Scan for the cell matching the given text and deliver its [x, y] coordinate at center. 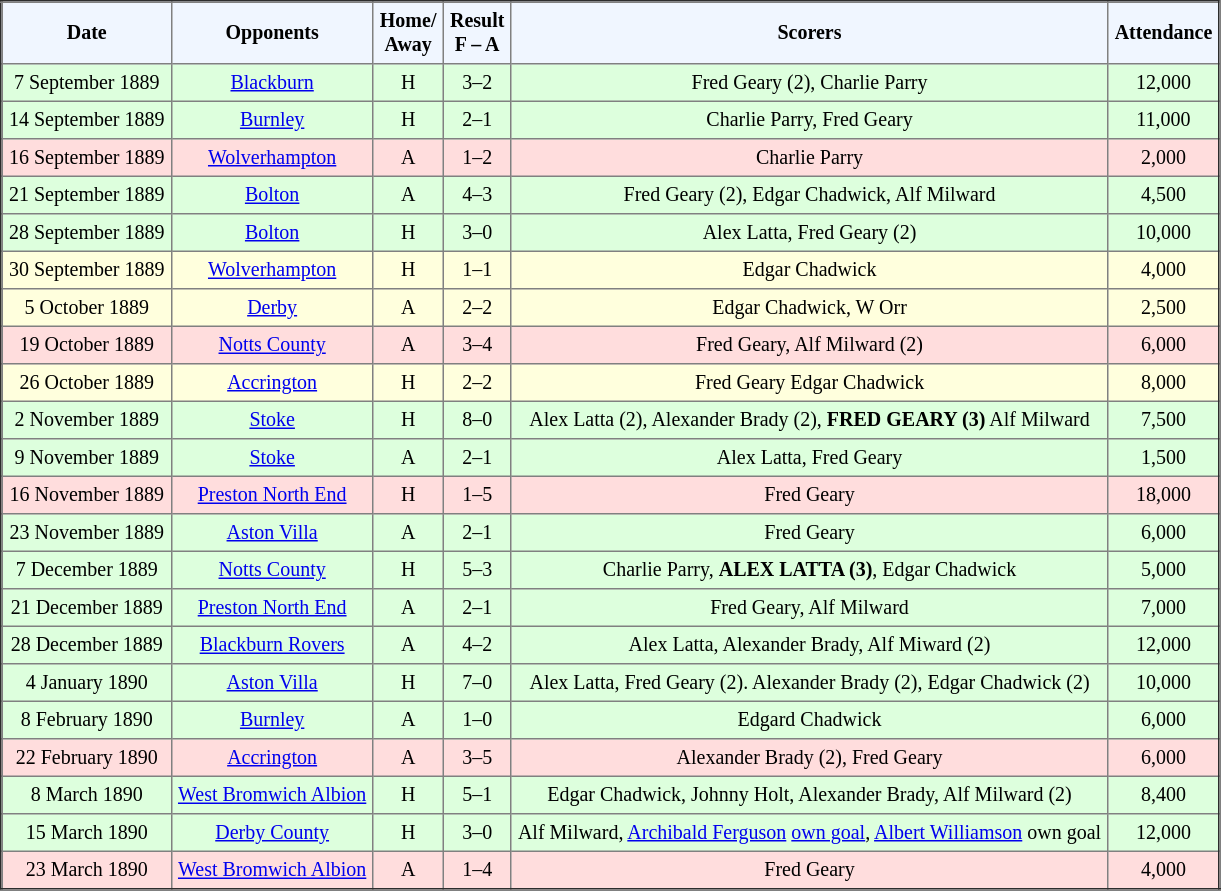
2,500 [1164, 308]
8 February 1890 [87, 720]
11,000 [1164, 120]
28 September 1889 [87, 233]
18,000 [1164, 495]
23 November 1889 [87, 533]
5,000 [1164, 570]
3–2 [477, 83]
21 December 1889 [87, 608]
1–5 [477, 495]
1,500 [1164, 458]
5–3 [477, 570]
Blackburn [272, 83]
Fred Geary (2), Charlie Parry [810, 83]
28 December 1889 [87, 645]
23 March 1890 [87, 870]
Alex Latta, Alexander Brady, Alf Miward (2) [810, 645]
1–4 [477, 870]
3–4 [477, 345]
26 October 1889 [87, 383]
Blackburn Rovers [272, 645]
Edgard Chadwick [810, 720]
15 March 1890 [87, 833]
Edgar Chadwick, Johnny Holt, Alexander Brady, Alf Milward (2) [810, 795]
8,400 [1164, 795]
22 February 1890 [87, 758]
Fred Geary Edgar Chadwick [810, 383]
8 March 1890 [87, 795]
Charlie Parry [810, 158]
16 November 1889 [87, 495]
Edgar Chadwick, W Orr [810, 308]
4–3 [477, 195]
5 October 1889 [87, 308]
Attendance [1164, 33]
Fred Geary (2), Edgar Chadwick, Alf Milward [810, 195]
14 September 1889 [87, 120]
7,000 [1164, 608]
30 September 1889 [87, 270]
7,500 [1164, 420]
Fred Geary, Alf Milward [810, 608]
4 January 1890 [87, 683]
Alex Latta, Fred Geary [810, 458]
Alex Latta, Fred Geary (2) [810, 233]
Edgar Chadwick [810, 270]
3–5 [477, 758]
Date [87, 33]
Alf Milward, Archibald Ferguson own goal, Albert Williamson own goal [810, 833]
Alexander Brady (2), Fred Geary [810, 758]
Home/Away [408, 33]
9 November 1889 [87, 458]
Fred Geary, Alf Milward (2) [810, 345]
1–0 [477, 720]
Alex Latta (2), Alexander Brady (2), FRED GEARY (3) Alf Milward [810, 420]
7 September 1889 [87, 83]
1–2 [477, 158]
4–2 [477, 645]
Alex Latta, Fred Geary (2). Alexander Brady (2), Edgar Chadwick (2) [810, 683]
8,000 [1164, 383]
Scorers [810, 33]
21 September 1889 [87, 195]
7–0 [477, 683]
ResultF – A [477, 33]
2 November 1889 [87, 420]
Charlie Parry, Fred Geary [810, 120]
1–1 [477, 270]
Derby [272, 308]
5–1 [477, 795]
19 October 1889 [87, 345]
8–0 [477, 420]
Derby County [272, 833]
4,500 [1164, 195]
7 December 1889 [87, 570]
Charlie Parry, ALEX LATTA (3), Edgar Chadwick [810, 570]
Opponents [272, 33]
2,000 [1164, 158]
16 September 1889 [87, 158]
